Determine the [X, Y] coordinate at the center of the cell enclosing the given text.  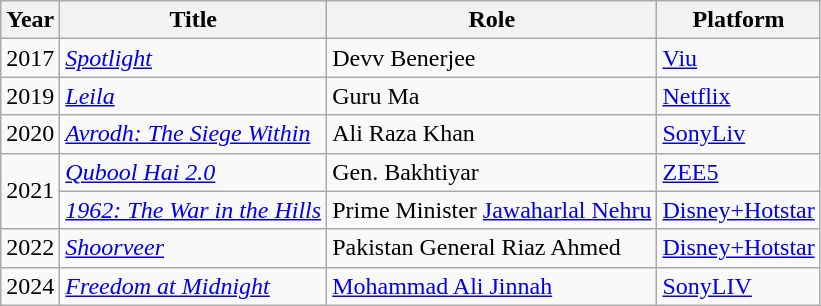
Shoorveer [194, 248]
Pakistan General Riaz Ahmed [492, 248]
Ali Raza Khan [492, 134]
Freedom at Midnight [194, 286]
Qubool Hai 2.0 [194, 172]
Title [194, 20]
SonyLiv [738, 134]
ZEE5 [738, 172]
Netflix [738, 96]
Role [492, 20]
Guru Ma [492, 96]
1962: The War in the Hills [194, 210]
Prime Minister Jawaharlal Nehru [492, 210]
2020 [30, 134]
Platform [738, 20]
2022 [30, 248]
2021 [30, 191]
Devv Benerjee [492, 58]
2019 [30, 96]
Spotlight [194, 58]
Viu [738, 58]
2017 [30, 58]
Avrodh: The Siege Within [194, 134]
SonyLIV [738, 286]
Year [30, 20]
Gen. Bakhtiyar [492, 172]
Mohammad Ali Jinnah [492, 286]
2024 [30, 286]
Leila [194, 96]
